Find where the given text appears and provide that cell's center as (x, y) coordinate. 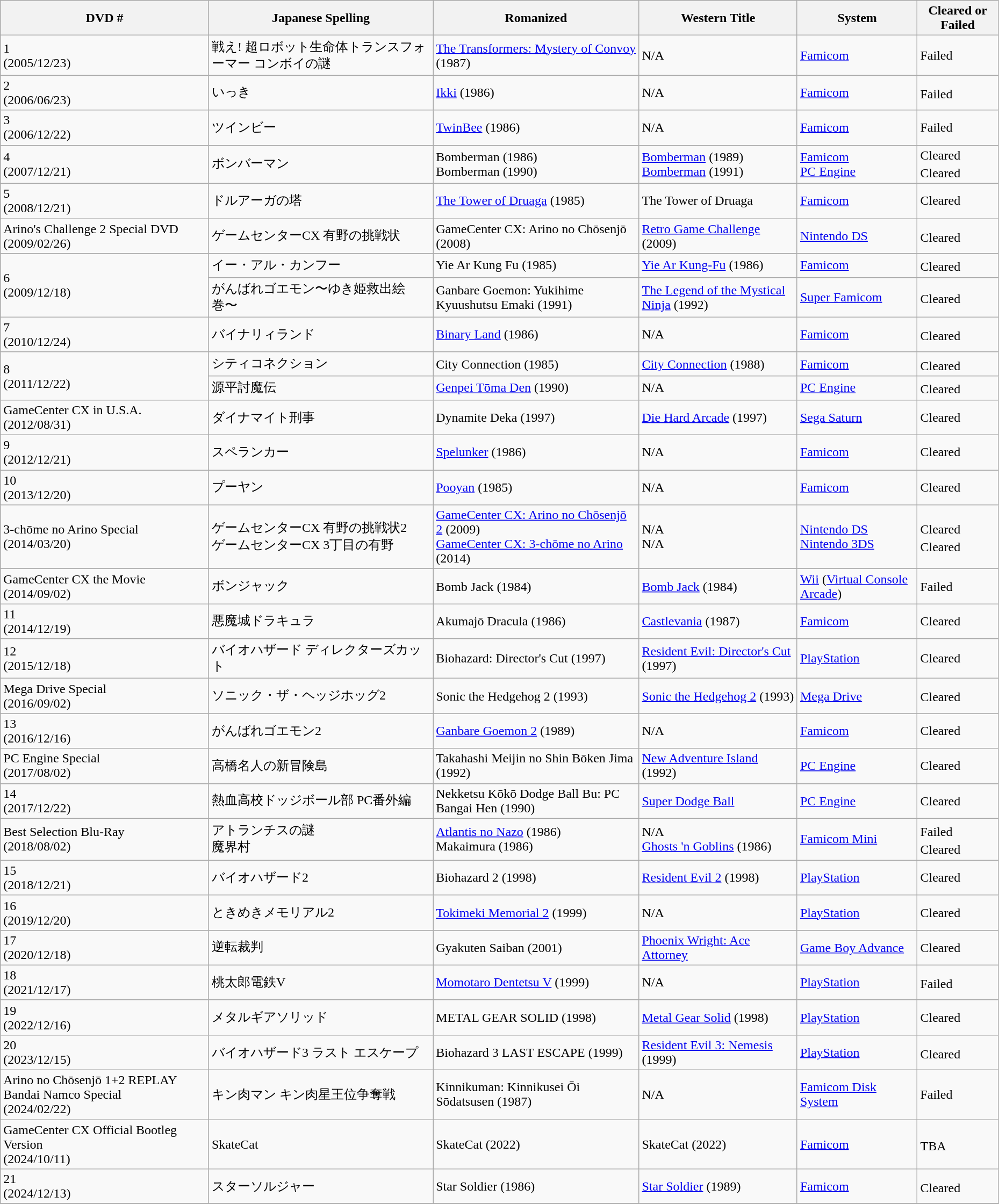
シティコネクション (320, 364)
がんばれゴエモン2 (320, 731)
ボンバーマン (320, 164)
21(2024/12/13) (105, 1186)
11(2014/12/19) (105, 621)
16(2019/12/20) (105, 912)
Romanized (536, 18)
Ikki (1986) (536, 92)
キン肉マン キン肉星王位争奪戦 (320, 1095)
スペランカー (320, 452)
Biohazard 3 LAST ESCAPE (1999) (536, 1053)
12(2015/12/18) (105, 659)
METAL GEAR SOLID (1998) (536, 1018)
9(2012/12/21) (105, 452)
4(2007/12/21) (105, 164)
ときめきメモリアル2 (320, 912)
ボンジャック (320, 587)
Atlantis no Nazo (1986)Makaimura (1986) (536, 839)
GameCenter CX Official Bootleg Version(2024/10/11) (105, 1144)
N/AGhosts 'n Goblins (1986) (718, 839)
5(2008/12/21) (105, 201)
Die Hard Arcade (1997) (718, 417)
PC Engine Special(2017/08/02) (105, 766)
バイオハザード2 (320, 878)
Momotaro Dentetsu V (1999) (536, 982)
Wii (Virtual Console Arcade) (857, 587)
DVD # (105, 18)
10(2013/12/20) (105, 488)
Binary Land (1986) (536, 334)
SkateCat (320, 1144)
いっき (320, 92)
Sega Saturn (857, 417)
Western Title (718, 18)
ドルアーガの塔 (320, 201)
Famicom Disk System (857, 1095)
ゲームセンターCX 有野の挑戦状2ゲームセンターCX 3丁目の有野 (320, 537)
The Tower of Druaga (1985) (536, 201)
Genpei Tōma Den (1990) (536, 388)
The Tower of Druaga (718, 201)
The Transformers: Mystery of Convoy (1987) (536, 55)
Yie Ar Kung-Fu (1986) (718, 265)
Dynamite Deka (1997) (536, 417)
Spelunker (1986) (536, 452)
メタルギアソリッド (320, 1018)
Resident Evil 2 (1998) (718, 878)
高橋名人の新冒険島 (320, 766)
Yie Ar Kung Fu (1985) (536, 265)
GameCenter CX: Arino no Chōsenjō (2008) (536, 236)
TBA (958, 1144)
1(2005/12/23) (105, 55)
逆転裁判 (320, 948)
Mega Drive Special(2016/09/02) (105, 696)
GameCenter CX: Arino no Chōsenjō 2 (2009)GameCenter CX: 3-chōme no Arino (2014) (536, 537)
Bomberman (1986)Bomberman (1990) (536, 164)
Game Boy Advance (857, 948)
19(2022/12/16) (105, 1018)
Retro Game Challenge (2009) (718, 236)
Tokimeki Memorial 2 (1999) (536, 912)
14(2017/12/22) (105, 801)
ツインビー (320, 128)
がんばれゴエモン〜ゆき姫救出絵巻〜 (320, 297)
N/AN/A (718, 537)
プーヤン (320, 488)
バイオハザード ディレクターズカット (320, 659)
Castlevania (1987) (718, 621)
Pooyan (1985) (536, 488)
18(2021/12/17) (105, 982)
Takahashi Meijin no Shin Bōken Jima (1992) (536, 766)
20(2023/12/15) (105, 1053)
The Legend of the Mystical Ninja (1992) (718, 297)
3-chōme no Arino Special(2014/03/20) (105, 537)
Resident Evil 3: Nemesis (1999) (718, 1053)
スターソルジャー (320, 1186)
Best Selection Blu-Ray(2018/08/02) (105, 839)
GameCenter CX the Movie(2014/09/02) (105, 587)
悪魔城ドラキュラ (320, 621)
13(2016/12/16) (105, 731)
ソニック・ザ・ヘッジホッグ2 (320, 696)
ゲームセンターCX 有野の挑戦状 (320, 236)
Super Famicom (857, 297)
Japanese Spelling (320, 18)
2(2006/06/23) (105, 92)
Nintendo DSNintendo 3DS (857, 537)
System (857, 18)
6(2009/12/18) (105, 286)
熱血高校ドッジボール部 PC番外編 (320, 801)
GameCenter CX in U.S.A.(2012/08/31) (105, 417)
Ganbare Goemon 2 (1989) (536, 731)
Famicom Mini (857, 839)
Bomberman (1989)Bomberman (1991) (718, 164)
ダイナマイト刑事 (320, 417)
戦え! 超ロボット生命体トランスフォーマー コンボイの謎 (320, 55)
Phoenix Wright: Ace Attorney (718, 948)
City Connection (1985) (536, 364)
桃太郎電鉄V (320, 982)
City Connection (1988) (718, 364)
FamicomPC Engine (857, 164)
Star Soldier (1989) (718, 1186)
Resident Evil: Director's Cut (1997) (718, 659)
Kinnikuman: Kinnikusei Ōi Sōdatsusen (1987) (536, 1095)
Nintendo DS (857, 236)
Super Dodge Ball (718, 801)
Gyakuten Saiban (2001) (536, 948)
8(2011/12/22) (105, 376)
源平討魔伝 (320, 388)
Nekketsu Kōkō Dodge Ball Bu: PC Bangai Hen (1990) (536, 801)
FailedCleared (958, 839)
Biohazard 2 (1998) (536, 878)
Akumajō Dracula (1986) (536, 621)
イー・アル・カンフー (320, 265)
7(2010/12/24) (105, 334)
Arino's Challenge 2 Special DVD(2009/02/26) (105, 236)
3(2006/12/22) (105, 128)
Star Soldier (1986) (536, 1186)
バイオハザード3 ラスト エスケープ (320, 1053)
Mega Drive (857, 696)
Metal Gear Solid (1998) (718, 1018)
Cleared or Failed (958, 18)
Arino no Chōsenjō 1+2 REPLAY Bandai Namco Special(2024/02/22) (105, 1095)
Ganbare Goemon: Yukihime Kyuushutsu Emaki (1991) (536, 297)
17(2020/12/18) (105, 948)
15(2018/12/21) (105, 878)
アトランチスの謎魔界村 (320, 839)
New Adventure Island (1992) (718, 766)
Biohazard: Director's Cut (1997) (536, 659)
TwinBee (1986) (536, 128)
バイナリィランド (320, 334)
